Extract the [X, Y] coordinate from the center of the cell holding the provided text.  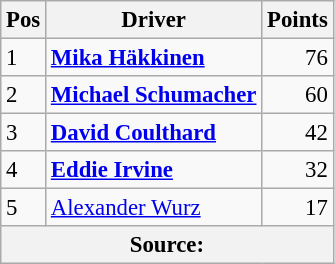
Driver [154, 20]
Points [298, 20]
Eddie Irvine [154, 170]
4 [24, 170]
Source: [167, 245]
32 [298, 170]
76 [298, 58]
5 [24, 208]
60 [298, 95]
2 [24, 95]
17 [298, 208]
Pos [24, 20]
Mika Häkkinen [154, 58]
1 [24, 58]
Michael Schumacher [154, 95]
Alexander Wurz [154, 208]
42 [298, 133]
3 [24, 133]
David Coulthard [154, 133]
